Extract the [x, y] coordinate from the center of the cell holding the provided text.  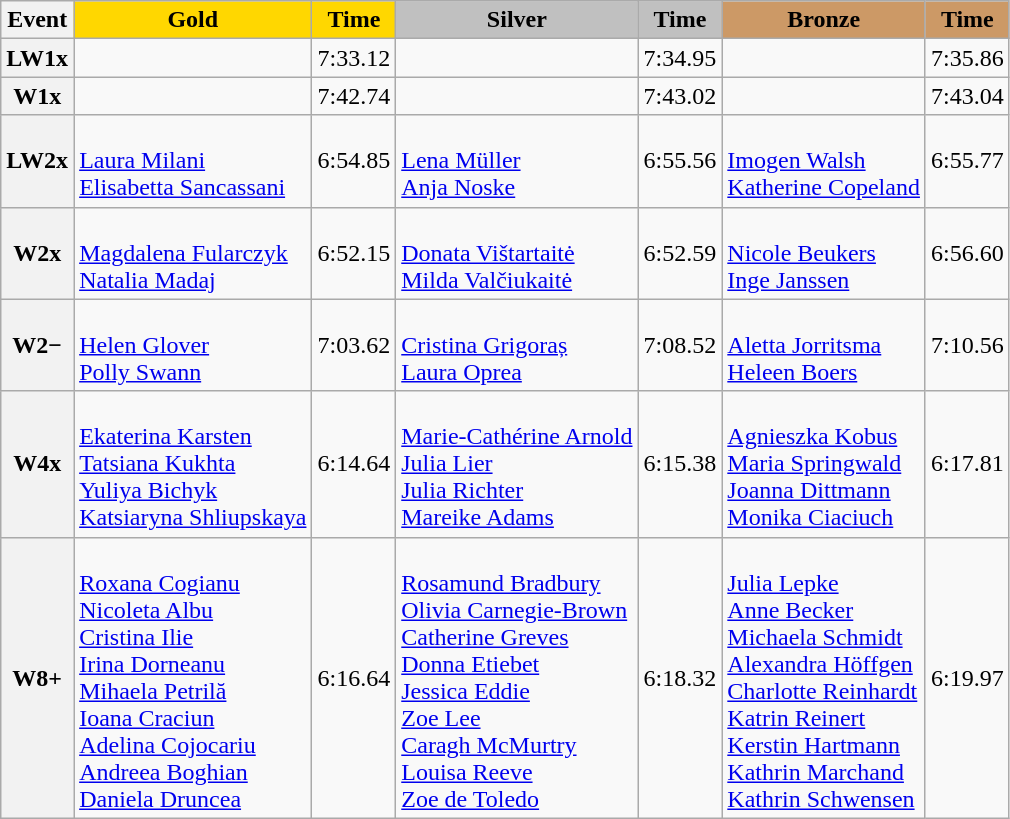
6:14.64 [354, 464]
Roxana CogianuNicoleta AlbuCristina IlieIrina DorneanuMihaela PetrilăIoana CraciunAdelina CojocariuAndreea BoghianDaniela Druncea [193, 678]
Helen GloverPolly Swann [193, 345]
Nicole BeukersInge Janssen [824, 253]
7:03.62 [354, 345]
W2− [38, 345]
Marie-Cathérine ArnoldJulia LierJulia RichterMareike Adams [517, 464]
6:54.85 [354, 161]
Gold [193, 20]
7:43.04 [967, 96]
Lena MüllerAnja Noske [517, 161]
W4x [38, 464]
Silver [517, 20]
6:55.56 [680, 161]
Julia LepkeAnne BeckerMichaela SchmidtAlexandra HöffgenCharlotte ReinhardtKatrin ReinertKerstin HartmannKathrin MarchandKathrin Schwensen [824, 678]
W2x [38, 253]
7:10.56 [967, 345]
6:18.32 [680, 678]
6:52.15 [354, 253]
7:43.02 [680, 96]
Rosamund BradburyOlivia Carnegie-BrownCatherine GrevesDonna EtiebetJessica EddieZoe LeeCaragh McMurtryLouisa ReeveZoe de Toledo [517, 678]
6:16.64 [354, 678]
Agnieszka KobusMaria SpringwaldJoanna DittmannMonika Ciaciuch [824, 464]
7:08.52 [680, 345]
7:35.86 [967, 58]
LW2x [38, 161]
Ekaterina KarstenTatsiana KukhtaYuliya BichykKatsiaryna Shliupskaya [193, 464]
Laura MilaniElisabetta Sancassani [193, 161]
7:33.12 [354, 58]
W8+ [38, 678]
W1x [38, 96]
6:56.60 [967, 253]
6:55.77 [967, 161]
Magdalena FularczykNatalia Madaj [193, 253]
6:19.97 [967, 678]
Aletta JorritsmaHeleen Boers [824, 345]
Event [38, 20]
6:17.81 [967, 464]
Donata VištartaitėMilda Valčiukaitė [517, 253]
7:42.74 [354, 96]
LW1x [38, 58]
Cristina GrigorașLaura Oprea [517, 345]
6:52.59 [680, 253]
Bronze [824, 20]
7:34.95 [680, 58]
6:15.38 [680, 464]
Imogen WalshKatherine Copeland [824, 161]
